From the cell containing the given text, extract its center point as (X, Y) coordinate. 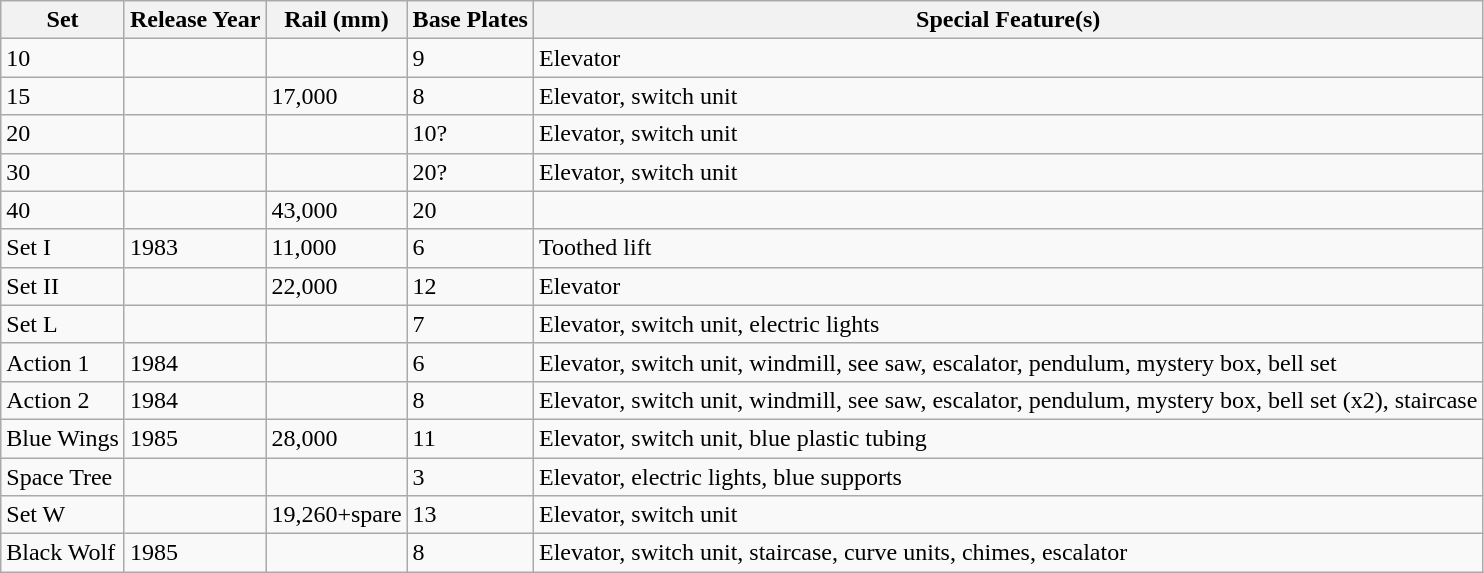
Space Tree (63, 477)
19,260+spare (336, 515)
Black Wolf (63, 553)
30 (63, 172)
11,000 (336, 248)
11 (470, 438)
40 (63, 210)
Elevator, switch unit, blue plastic tubing (1008, 438)
Set II (63, 286)
Set L (63, 324)
Set (63, 20)
22,000 (336, 286)
7 (470, 324)
Toothed lift (1008, 248)
Set I (63, 248)
20? (470, 172)
Elevator, switch unit, staircase, curve units, chimes, escalator (1008, 553)
Base Plates (470, 20)
Action 2 (63, 400)
Elevator, switch unit, windmill, see saw, escalator, pendulum, mystery box, bell set (x2), staircase (1008, 400)
15 (63, 96)
9 (470, 58)
Elevator, switch unit, electric lights (1008, 324)
1983 (194, 248)
10 (63, 58)
28,000 (336, 438)
Elevator, electric lights, blue supports (1008, 477)
Blue Wings (63, 438)
Special Feature(s) (1008, 20)
13 (470, 515)
43,000 (336, 210)
10? (470, 134)
Set W (63, 515)
Elevator, switch unit, windmill, see saw, escalator, pendulum, mystery box, bell set (1008, 362)
17,000 (336, 96)
Action 1 (63, 362)
Release Year (194, 20)
Rail (mm) (336, 20)
3 (470, 477)
12 (470, 286)
